Output the (X, Y) coordinate of the center of the cell containing the given text.  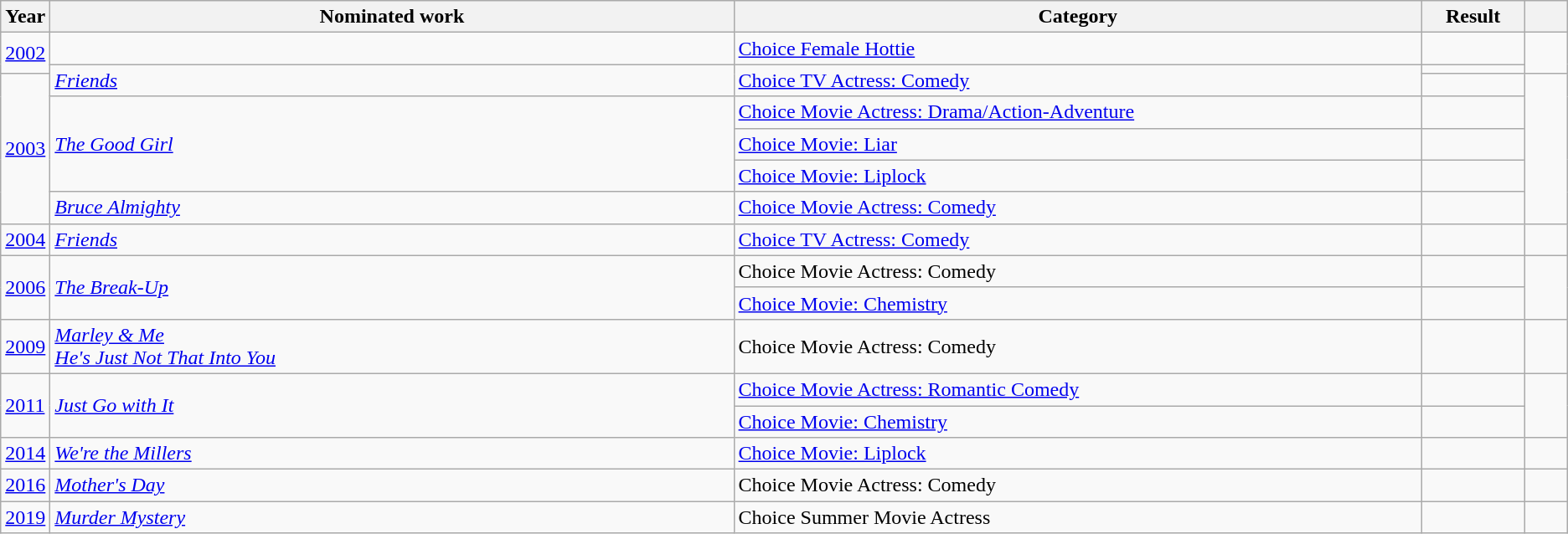
Marley & MeHe's Just Not That Into You (392, 347)
Choice Movie: Liar (1077, 144)
The Good Girl (392, 144)
Just Go with It (392, 405)
2009 (25, 347)
Bruce Almighty (392, 208)
2004 (25, 239)
2011 (25, 405)
2019 (25, 517)
Choice Female Hottie (1077, 49)
2016 (25, 485)
We're the Millers (392, 454)
Result (1473, 17)
Category (1077, 17)
Choice Summer Movie Actress (1077, 517)
Nominated work (392, 17)
2003 (25, 149)
2014 (25, 454)
2006 (25, 287)
2002 (25, 54)
Choice Movie Actress: Drama/Action-Adventure (1077, 112)
Murder Mystery (392, 517)
Choice Movie Actress: Romantic Comedy (1077, 389)
Year (25, 17)
The Break-Up (392, 287)
Mother's Day (392, 485)
